Detect which cell encompasses the target text, then output its (x, y) center coordinate. 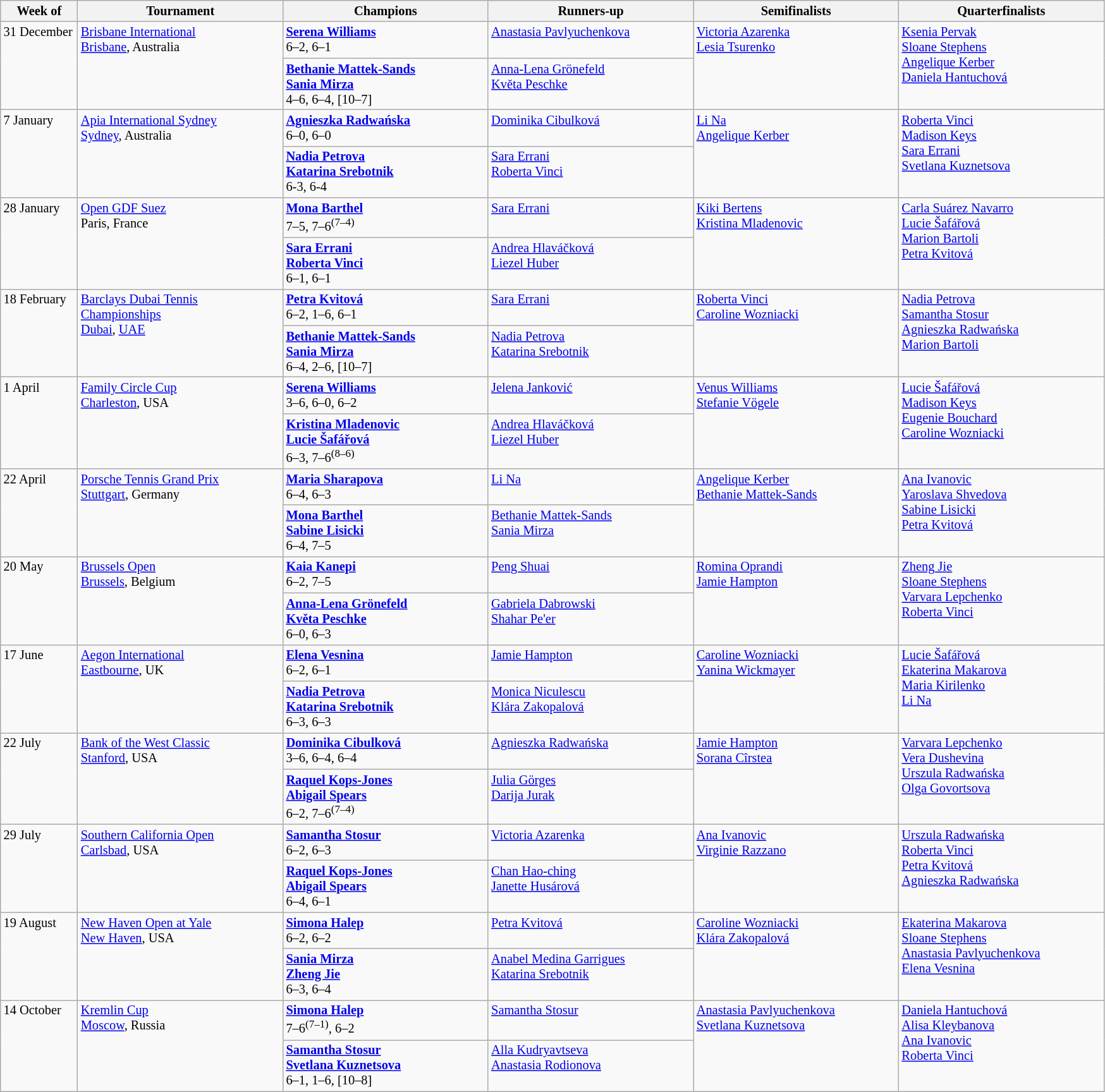
Chan Hao-ching Janette Husárová (590, 886)
Petra Kvitová6–2, 1–6, 6–1 (386, 307)
Serena Williams6–2, 6–1 (386, 40)
Simona Halep7–6(7–1), 6–2 (386, 1020)
Brisbane International Brisbane, Australia (181, 66)
Zheng Jie Sloane Stephens Varvara Lepchenko Roberta Vinci (1001, 600)
18 February (39, 332)
22 April (39, 512)
Maria Sharapova6–4, 6–3 (386, 487)
Agnieszka Radwańska (590, 751)
14 October (39, 1045)
Quarterfinalists (1001, 11)
Jamie Hampton Sorana Cîrstea (797, 779)
Raquel Kops-Jones Abigail Spears6–4, 6–1 (386, 886)
Li Na (590, 487)
Family Circle Cup Charleston, USA (181, 423)
Kremlin Cup Moscow, Russia (181, 1045)
Runners-up (590, 11)
Samantha Stosur6–2, 6–3 (386, 842)
Anastasia Pavlyuchenkova Svetlana Kuznetsova (797, 1045)
Anna-Lena Grönefeld Květa Peschke (590, 84)
Barclays Dubai TennisChampionships Dubai, UAE (181, 332)
Kaia Kanepi6–2, 7–5 (386, 574)
Samantha Stosur (590, 1020)
Aegon International Eastbourne, UK (181, 689)
29 July (39, 868)
Tournament (181, 11)
Kiki Bertens Kristina Mladenovic (797, 244)
Carla Suárez Navarro Lucie Šafářová Marion Bartoli Petra Kvitová (1001, 244)
Jamie Hampton (590, 663)
Daniela Hantuchová Alisa Kleybanova Ana Ivanovic Roberta Vinci (1001, 1045)
20 May (39, 600)
Nadia Petrova Katarina Srebotnik6-3, 6-4 (386, 172)
Week of (39, 11)
Monica Niculescu Klára Zakopalová (590, 707)
1 April (39, 423)
Anna-Lena Grönefeld Květa Peschke6–0, 6–3 (386, 619)
Elena Vesnina6–2, 6–1 (386, 663)
Julia Görges Darija Jurak (590, 796)
Urszula Radwańska Roberta Vinci Petra Kvitová Agnieszka Radwańska (1001, 868)
Bank of the West Classic Stanford, USA (181, 779)
Nadia Petrova Katarina Srebotnik6–3, 6–3 (386, 707)
Romina Oprandi Jamie Hampton (797, 600)
Roberta Vinci Madison Keys Sara Errani Svetlana Kuznetsova (1001, 153)
Ekaterina Makarova Sloane Stephens Anastasia Pavlyuchenkova Elena Vesnina (1001, 955)
Li Na Angelique Kerber (797, 153)
Lucie Šafářová Ekaterina Makarova Maria Kirilenko Li Na (1001, 689)
Roberta Vinci Caroline Wozniacki (797, 332)
Venus Williams Stefanie Vögele (797, 423)
Raquel Kops-Jones Abigail Spears6–2, 7–6(7–4) (386, 796)
28 January (39, 244)
Sara Errani Roberta Vinci (590, 172)
Champions (386, 11)
Lucie Šafářová Madison Keys Eugenie Bouchard Caroline Wozniacki (1001, 423)
Agnieszka Radwańska 6–0, 6–0 (386, 128)
Mona Barthel Sabine Lisicki6–4, 7–5 (386, 531)
Bethanie Mattek-Sands Sania Mirza (590, 531)
Ana Ivanovic Yaroslava Shvedova Sabine Lisicki Petra Kvitová (1001, 512)
19 August (39, 955)
Gabriela Dabrowski Shahar Pe'er (590, 619)
Dominika Cibulková3–6, 6–4, 6–4 (386, 751)
New Haven Open at Yale New Haven, USA (181, 955)
Ana Ivanovic Virginie Razzano (797, 868)
Peng Shuai (590, 574)
Victoria Azarenka (590, 842)
Varvara Lepchenko Vera Dushevina Urszula Radwańska Olga Govortsova (1001, 779)
Sania Mirza Zheng Jie6–3, 6–4 (386, 974)
22 July (39, 779)
Samantha Stosur Svetlana Kuznetsova6–1, 1–6, [10–8] (386, 1065)
Nadia Petrova Samantha Stosur Agnieszka Radwańska Marion Bartoli (1001, 332)
Semifinalists (797, 11)
Southern California OpenCarlsbad, USA (181, 868)
Caroline Wozniacki Klára Zakopalová (797, 955)
7 January (39, 153)
Petra Kvitová (590, 930)
Alla Kudryavtseva Anastasia Rodionova (590, 1065)
Kristina Mladenovic Lucie Šafářová6–3, 7–6(8–6) (386, 441)
Serena Williams3–6, 6–0, 6–2 (386, 396)
Jelena Janković (590, 396)
Victoria Azarenka Lesia Tsurenko (797, 66)
Bethanie Mattek-Sands Sania Mirza6–4, 2–6, [10–7] (386, 351)
Simona Halep6–2, 6–2 (386, 930)
Brussels Open Brussels, Belgium (181, 600)
Open GDF Suez Paris, France (181, 244)
Mona Barthel 7–5, 7–6(7–4) (386, 217)
Porsche Tennis Grand Prix Stuttgart, Germany (181, 512)
Angelique Kerber Bethanie Mattek-Sands (797, 512)
Dominika Cibulková (590, 128)
Anastasia Pavlyuchenkova (590, 40)
Caroline Wozniacki Yanina Wickmayer (797, 689)
Sara Errani Roberta Vinci6–1, 6–1 (386, 264)
Ksenia Pervak Sloane Stephens Angelique Kerber Daniela Hantuchová (1001, 66)
Bethanie Mattek-Sands Sania Mirza4–6, 6–4, [10–7] (386, 84)
17 June (39, 689)
31 December (39, 66)
Apia International Sydney Sydney, Australia (181, 153)
Anabel Medina Garrigues Katarina Srebotnik (590, 974)
Nadia Petrova Katarina Srebotnik (590, 351)
